Identify which cell holds the provided text, then report its (x, y) central coordinate. 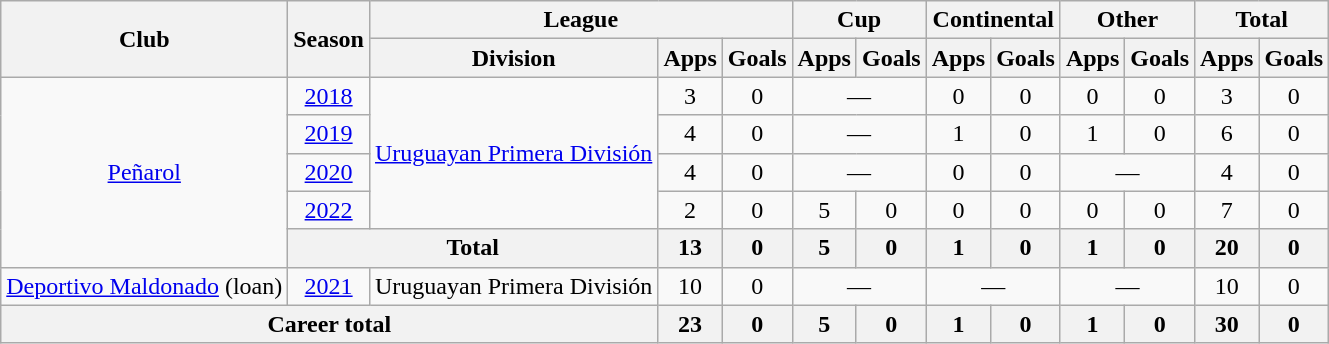
13 (690, 248)
20 (1227, 248)
2022 (329, 210)
2021 (329, 286)
7 (1227, 210)
2019 (329, 134)
Deportivo Maldonado (loan) (144, 286)
Career total (330, 324)
30 (1227, 324)
Season (329, 39)
Club (144, 39)
6 (1227, 134)
Peñarol (144, 172)
League (580, 20)
23 (690, 324)
Cup (859, 20)
Division (513, 58)
2020 (329, 172)
Other (1127, 20)
2018 (329, 96)
2 (690, 210)
Continental (993, 20)
